Locate the cell with the specified text and output its [x, y] center coordinate. 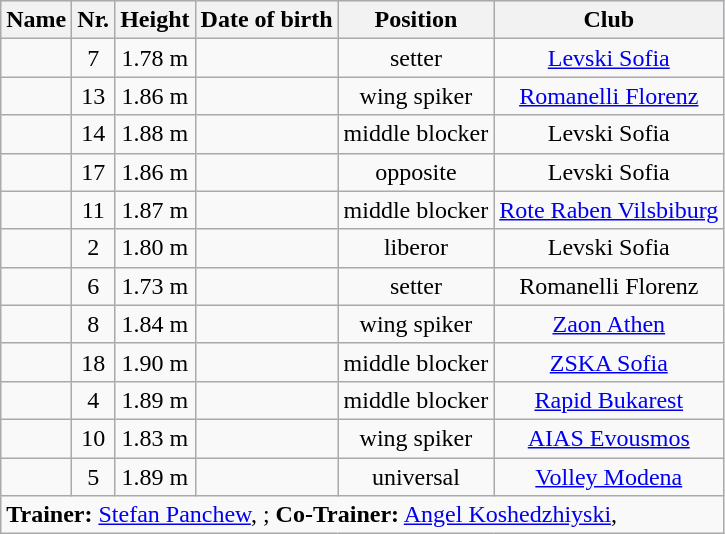
universal [416, 477]
8 [94, 324]
1.83 m [155, 438]
1.80 m [155, 248]
4 [94, 400]
Name [36, 20]
1.84 m [155, 324]
1.88 m [155, 134]
Trainer: Stefan Panchew, ; Co-Trainer: Angel Koshedzhiyski, [362, 515]
opposite [416, 172]
AIAS Evousmos [609, 438]
13 [94, 96]
17 [94, 172]
5 [94, 477]
liberor [416, 248]
18 [94, 362]
Position [416, 20]
10 [94, 438]
ZSKA Sofia [609, 362]
Height [155, 20]
Rote Raben Vilsbiburg [609, 210]
1.73 m [155, 286]
Rapid Bukarest [609, 400]
11 [94, 210]
Zaon Athen [609, 324]
1.90 m [155, 362]
1.87 m [155, 210]
1.78 m [155, 58]
Club [609, 20]
Nr. [94, 20]
14 [94, 134]
7 [94, 58]
Volley Modena [609, 477]
6 [94, 286]
Date of birth [266, 20]
2 [94, 248]
